Capture the cell that displays the provided text and extract its [X, Y] central coordinate. 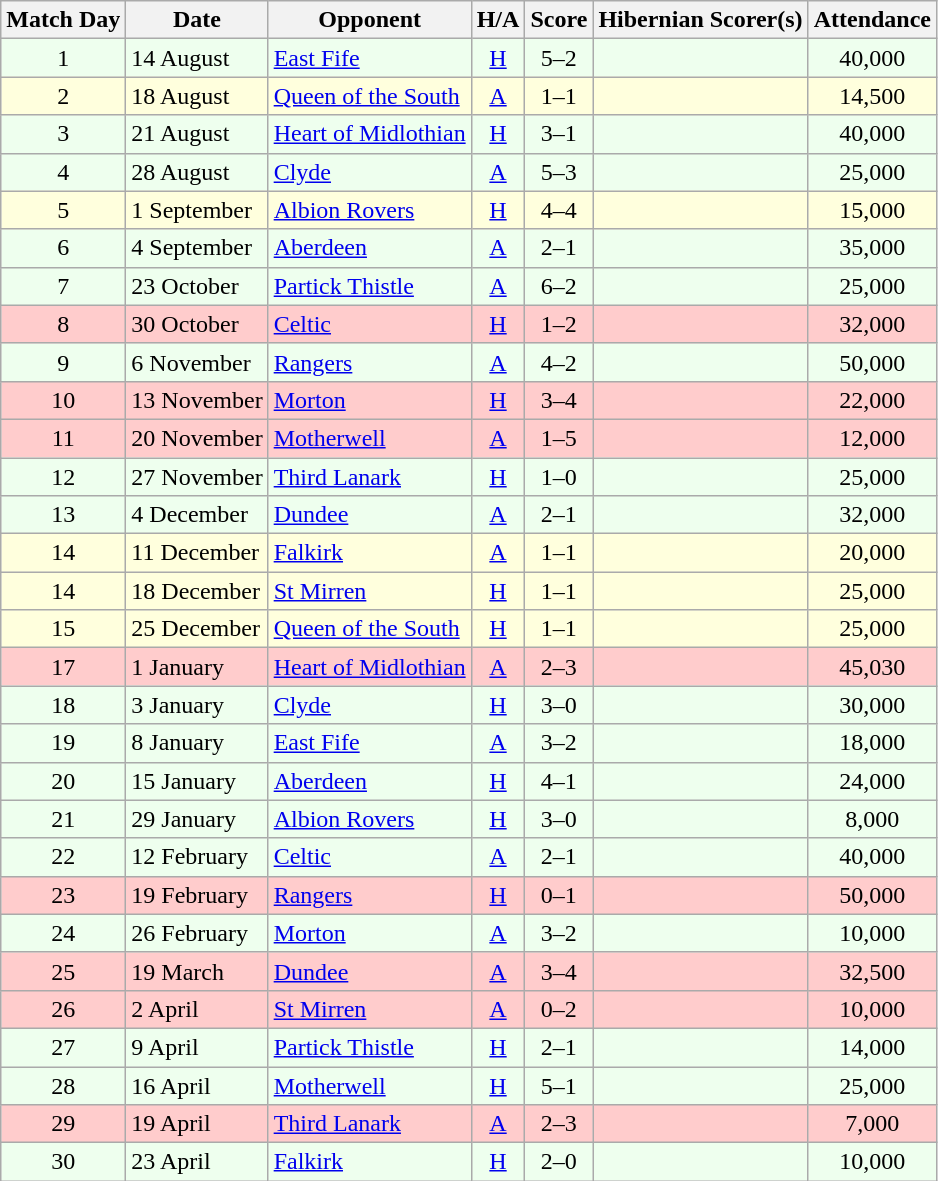
18 [64, 705]
1–2 [559, 324]
28 August [197, 172]
24 [64, 933]
18 August [197, 96]
27 [64, 1047]
20 November [197, 438]
1 January [197, 667]
25 December [197, 629]
11 [64, 438]
8 January [197, 743]
4–4 [559, 210]
1–5 [559, 438]
5 [64, 210]
4–1 [559, 781]
Score [559, 20]
21 August [197, 134]
10 [64, 400]
21 [64, 819]
5–2 [559, 58]
2–0 [559, 1162]
Opponent [370, 20]
23 [64, 895]
9 [64, 362]
24,000 [872, 781]
8 [64, 324]
14 August [197, 58]
17 [64, 667]
2 [64, 96]
27 November [197, 477]
0–2 [559, 1009]
Date [197, 20]
30 [64, 1162]
6 [64, 248]
22,000 [872, 400]
19 April [197, 1124]
0–1 [559, 895]
2 April [197, 1009]
7,000 [872, 1124]
Hibernian Scorer(s) [700, 20]
9 April [197, 1047]
5–1 [559, 1085]
6–2 [559, 286]
4 September [197, 248]
Match Day [64, 20]
12 [64, 477]
30 October [197, 324]
8,000 [872, 819]
Attendance [872, 20]
7 [64, 286]
30,000 [872, 705]
3–1 [559, 134]
25 [64, 971]
18 December [197, 591]
16 April [197, 1085]
15 [64, 629]
18,000 [872, 743]
20 [64, 781]
1–0 [559, 477]
45,030 [872, 667]
3 January [197, 705]
1 September [197, 210]
13 November [197, 400]
15 January [197, 781]
11 December [197, 553]
35,000 [872, 248]
1 [64, 58]
29 [64, 1124]
32,500 [872, 971]
14,500 [872, 96]
5–3 [559, 172]
19 February [197, 895]
12 February [197, 857]
28 [64, 1085]
19 March [197, 971]
23 April [197, 1162]
26 February [197, 933]
H/A [498, 20]
12,000 [872, 438]
20,000 [872, 553]
23 October [197, 286]
13 [64, 515]
26 [64, 1009]
14,000 [872, 1047]
22 [64, 857]
15,000 [872, 210]
4–2 [559, 362]
4 December [197, 515]
3 [64, 134]
4 [64, 172]
6 November [197, 362]
29 January [197, 819]
19 [64, 743]
